Find where the given text appears and provide that cell's center as [X, Y] coordinate. 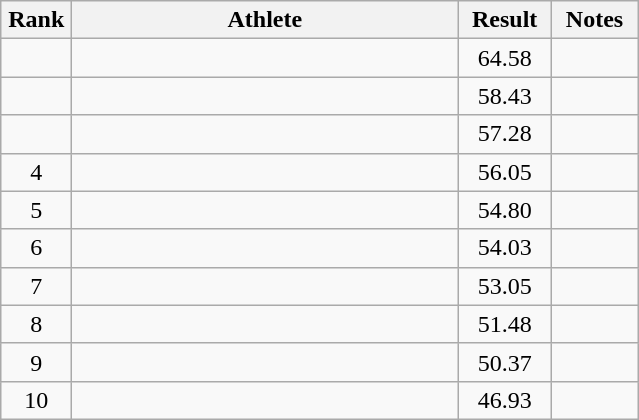
53.05 [505, 286]
56.05 [505, 172]
57.28 [505, 134]
7 [36, 286]
4 [36, 172]
58.43 [505, 96]
Rank [36, 20]
51.48 [505, 324]
54.80 [505, 210]
8 [36, 324]
Notes [594, 20]
6 [36, 248]
Result [505, 20]
Athlete [265, 20]
10 [36, 400]
50.37 [505, 362]
64.58 [505, 58]
46.93 [505, 400]
5 [36, 210]
54.03 [505, 248]
9 [36, 362]
